Detect which cell encompasses the target text, then output its (X, Y) center coordinate. 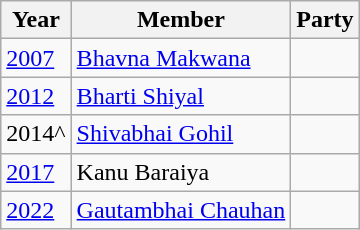
2007 (36, 58)
Gautambhai Chauhan (181, 210)
Bharti Shiyal (181, 96)
Bhavna Makwana (181, 58)
Year (36, 20)
Kanu Baraiya (181, 172)
2017 (36, 172)
Member (181, 20)
Party (325, 20)
Shivabhai Gohil (181, 134)
2014^ (36, 134)
2022 (36, 210)
2012 (36, 96)
